Detect which cell encompasses the target text, then output its (X, Y) center coordinate. 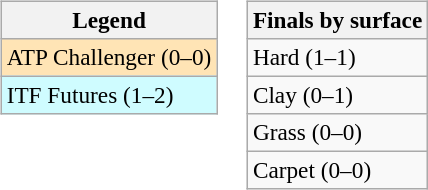
Clay (0–1) (337, 95)
Hard (1–1) (337, 57)
Grass (0–0) (337, 133)
ATP Challenger (0–0) (108, 57)
Legend (108, 20)
Carpet (0–0) (337, 171)
Finals by surface (337, 20)
ITF Futures (1–2) (108, 95)
